Determine the [X, Y] coordinate at the center of the cell enclosing the given text.  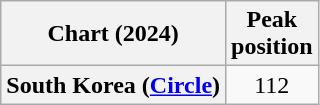
Peakposition [272, 34]
112 [272, 85]
Chart (2024) [114, 34]
South Korea (Circle) [114, 85]
